For the text-containing cell, return its midpoint in (x, y) coordinate format. 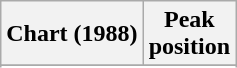
Chart (1988) (72, 34)
Peakposition (189, 34)
